Scan for the cell matching the given text and deliver its [x, y] coordinate at center. 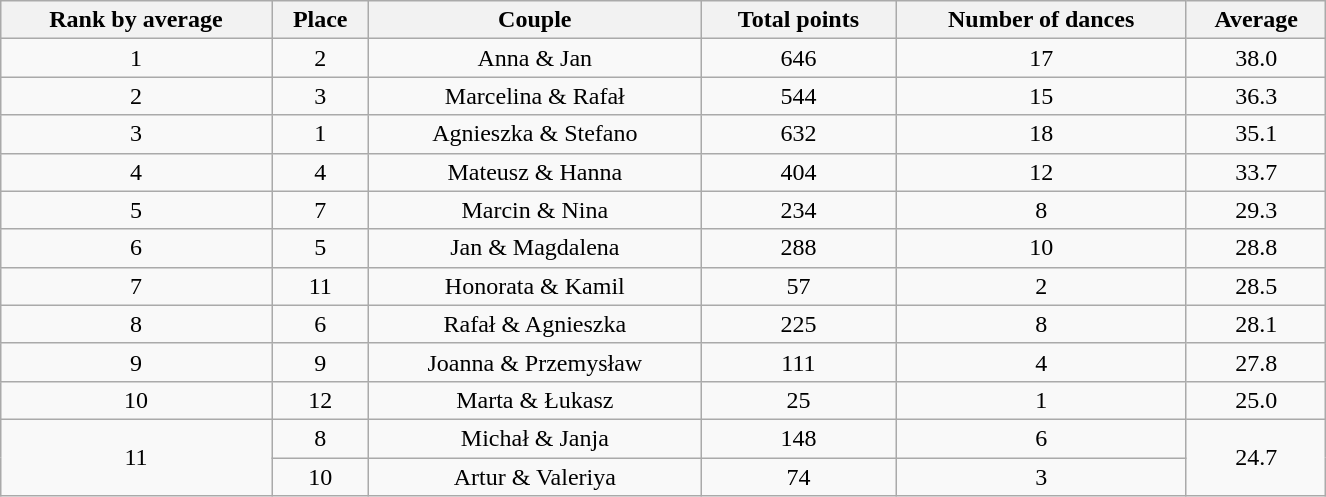
35.1 [1256, 134]
148 [798, 438]
Rafał & Agnieszka [535, 324]
24.7 [1256, 457]
632 [798, 134]
Joanna & Przemysław [535, 362]
25 [798, 400]
Place [320, 20]
288 [798, 248]
Mateusz & Hanna [535, 172]
111 [798, 362]
15 [1042, 96]
Jan & Magdalena [535, 248]
Marcelina & Rafał [535, 96]
36.3 [1256, 96]
28.1 [1256, 324]
Michał & Janja [535, 438]
38.0 [1256, 58]
27.8 [1256, 362]
17 [1042, 58]
28.5 [1256, 286]
Marcin & Nina [535, 210]
Rank by average [136, 20]
Agnieszka & Stefano [535, 134]
25.0 [1256, 400]
544 [798, 96]
Average [1256, 20]
29.3 [1256, 210]
225 [798, 324]
Anna & Jan [535, 58]
Couple [535, 20]
234 [798, 210]
Marta & Łukasz [535, 400]
28.8 [1256, 248]
646 [798, 58]
Artur & Valeriya [535, 477]
Total points [798, 20]
33.7 [1256, 172]
18 [1042, 134]
74 [798, 477]
404 [798, 172]
Honorata & Kamil [535, 286]
Number of dances [1042, 20]
57 [798, 286]
